Scan for the cell matching the given text and deliver its (x, y) coordinate at center. 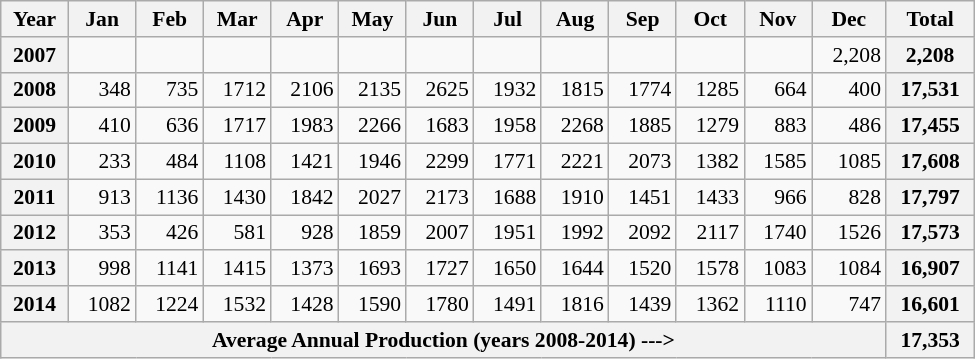
426 (170, 233)
2299 (440, 162)
2027 (373, 197)
2266 (373, 126)
1532 (237, 304)
486 (849, 126)
17,608 (930, 162)
1084 (849, 269)
400 (849, 90)
348 (102, 90)
17,797 (930, 197)
Apr (305, 19)
2173 (440, 197)
353 (102, 233)
1421 (305, 162)
Sep (643, 19)
1585 (778, 162)
Jul (508, 19)
1451 (643, 197)
2073 (643, 162)
883 (778, 126)
1885 (643, 126)
Jan (102, 19)
2092 (643, 233)
1085 (849, 162)
664 (778, 90)
17,531 (930, 90)
581 (237, 233)
1780 (440, 304)
Jun (440, 19)
2012 (35, 233)
1712 (237, 90)
17,573 (930, 233)
636 (170, 126)
2625 (440, 90)
1224 (170, 304)
1141 (170, 269)
1373 (305, 269)
Average Annual Production (years 2008-2014) ---> (444, 340)
1859 (373, 233)
1082 (102, 304)
16,601 (930, 304)
1842 (305, 197)
Feb (170, 19)
1683 (440, 126)
17,353 (930, 340)
1932 (508, 90)
1526 (849, 233)
1958 (508, 126)
828 (849, 197)
17,455 (930, 126)
1362 (710, 304)
1688 (508, 197)
998 (102, 269)
1910 (575, 197)
1110 (778, 304)
1415 (237, 269)
1693 (373, 269)
1774 (643, 90)
966 (778, 197)
Aug (575, 19)
1520 (643, 269)
Nov (778, 19)
913 (102, 197)
1578 (710, 269)
233 (102, 162)
2014 (35, 304)
1717 (237, 126)
1382 (710, 162)
1279 (710, 126)
Total (930, 19)
1590 (373, 304)
Dec (849, 19)
Year (35, 19)
1992 (575, 233)
May (373, 19)
1951 (508, 233)
1983 (305, 126)
747 (849, 304)
Oct (710, 19)
1285 (710, 90)
2008 (35, 90)
1083 (778, 269)
2268 (575, 126)
1727 (440, 269)
16,907 (930, 269)
928 (305, 233)
2106 (305, 90)
1491 (508, 304)
410 (102, 126)
1816 (575, 304)
1771 (508, 162)
2013 (35, 269)
1740 (778, 233)
735 (170, 90)
1439 (643, 304)
1433 (710, 197)
1644 (575, 269)
2011 (35, 197)
2135 (373, 90)
2010 (35, 162)
1430 (237, 197)
2221 (575, 162)
1108 (237, 162)
2009 (35, 126)
1946 (373, 162)
1428 (305, 304)
484 (170, 162)
1136 (170, 197)
1815 (575, 90)
1650 (508, 269)
2117 (710, 233)
Mar (237, 19)
